Extract the [X, Y] coordinate from the center of the cell holding the provided text.  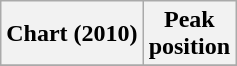
Peakposition [189, 34]
Chart (2010) [72, 34]
